Capture the cell that displays the provided text and extract its [x, y] central coordinate. 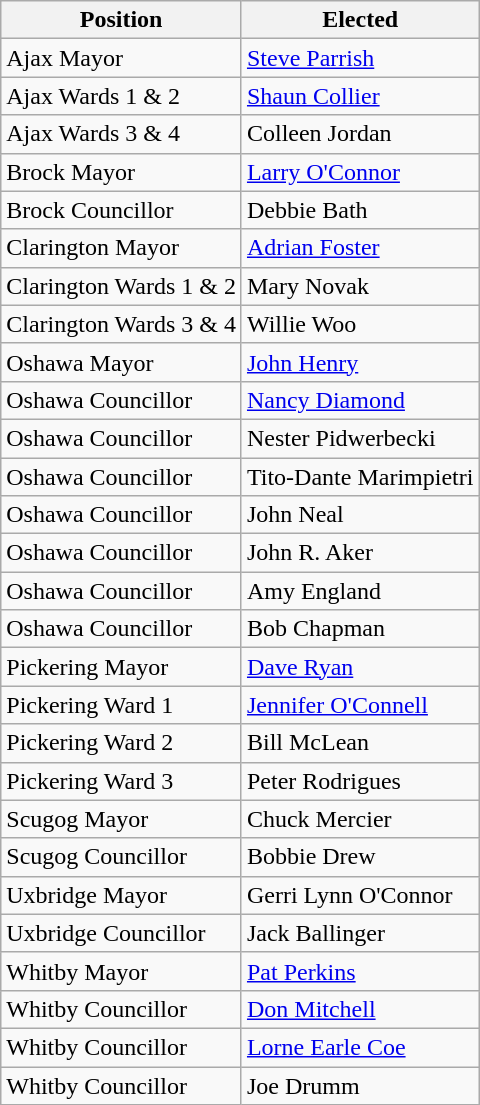
Nancy Diamond [360, 400]
Steve Parrish [360, 58]
Scugog Mayor [122, 819]
Pickering Mayor [122, 667]
John R. Aker [360, 553]
John Henry [360, 362]
Pat Perkins [360, 971]
Uxbridge Mayor [122, 895]
Mary Novak [360, 286]
Uxbridge Councillor [122, 933]
Gerri Lynn O'Connor [360, 895]
Clarington Wards 3 & 4 [122, 324]
Elected [360, 20]
Whitby Mayor [122, 971]
Bob Chapman [360, 629]
Willie Woo [360, 324]
Position [122, 20]
Shaun Collier [360, 96]
Lorne Earle Coe [360, 1047]
Amy England [360, 591]
Jennifer O'Connell [360, 705]
Oshawa Mayor [122, 362]
Colleen Jordan [360, 134]
Brock Councillor [122, 210]
Ajax Wards 1 & 2 [122, 96]
Joe Drumm [360, 1085]
Bill McLean [360, 743]
Pickering Ward 2 [122, 743]
Scugog Councillor [122, 857]
Bobbie Drew [360, 857]
John Neal [360, 515]
Larry O'Connor [360, 172]
Ajax Wards 3 & 4 [122, 134]
Clarington Mayor [122, 248]
Don Mitchell [360, 1009]
Nester Pidwerbecki [360, 438]
Tito-Dante Marimpietri [360, 477]
Pickering Ward 3 [122, 781]
Debbie Bath [360, 210]
Peter Rodrigues [360, 781]
Dave Ryan [360, 667]
Pickering Ward 1 [122, 705]
Jack Ballinger [360, 933]
Adrian Foster [360, 248]
Ajax Mayor [122, 58]
Chuck Mercier [360, 819]
Brock Mayor [122, 172]
Clarington Wards 1 & 2 [122, 286]
